Detect which cell encompasses the target text, then output its (x, y) center coordinate. 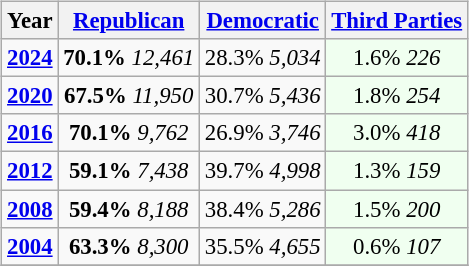
70.1% 9,762 (129, 133)
59.4% 8,188 (129, 209)
26.9% 3,746 (262, 133)
0.6% 107 (397, 246)
2024 (30, 58)
1.8% 254 (397, 96)
1.5% 200 (397, 209)
39.7% 4,998 (262, 171)
67.5% 11,950 (129, 96)
2004 (30, 246)
2008 (30, 209)
70.1% 12,461 (129, 58)
Democratic (262, 21)
63.3% 8,300 (129, 246)
1.3% 159 (397, 171)
59.1% 7,438 (129, 171)
Year (30, 21)
28.3% 5,034 (262, 58)
3.0% 418 (397, 133)
2020 (30, 96)
2016 (30, 133)
30.7% 5,436 (262, 96)
2012 (30, 171)
Republican (129, 21)
35.5% 4,655 (262, 246)
38.4% 5,286 (262, 209)
Third Parties (397, 21)
1.6% 226 (397, 58)
